Capture the cell that displays the provided text and extract its [x, y] central coordinate. 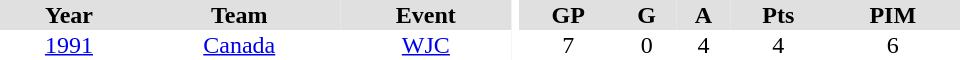
Canada [240, 45]
WJC [426, 45]
1991 [69, 45]
Pts [778, 15]
PIM [893, 15]
G [646, 15]
0 [646, 45]
7 [568, 45]
A [704, 15]
Year [69, 15]
Event [426, 15]
6 [893, 45]
Team [240, 15]
GP [568, 15]
